Scan for the cell matching the given text and deliver its (x, y) coordinate at center. 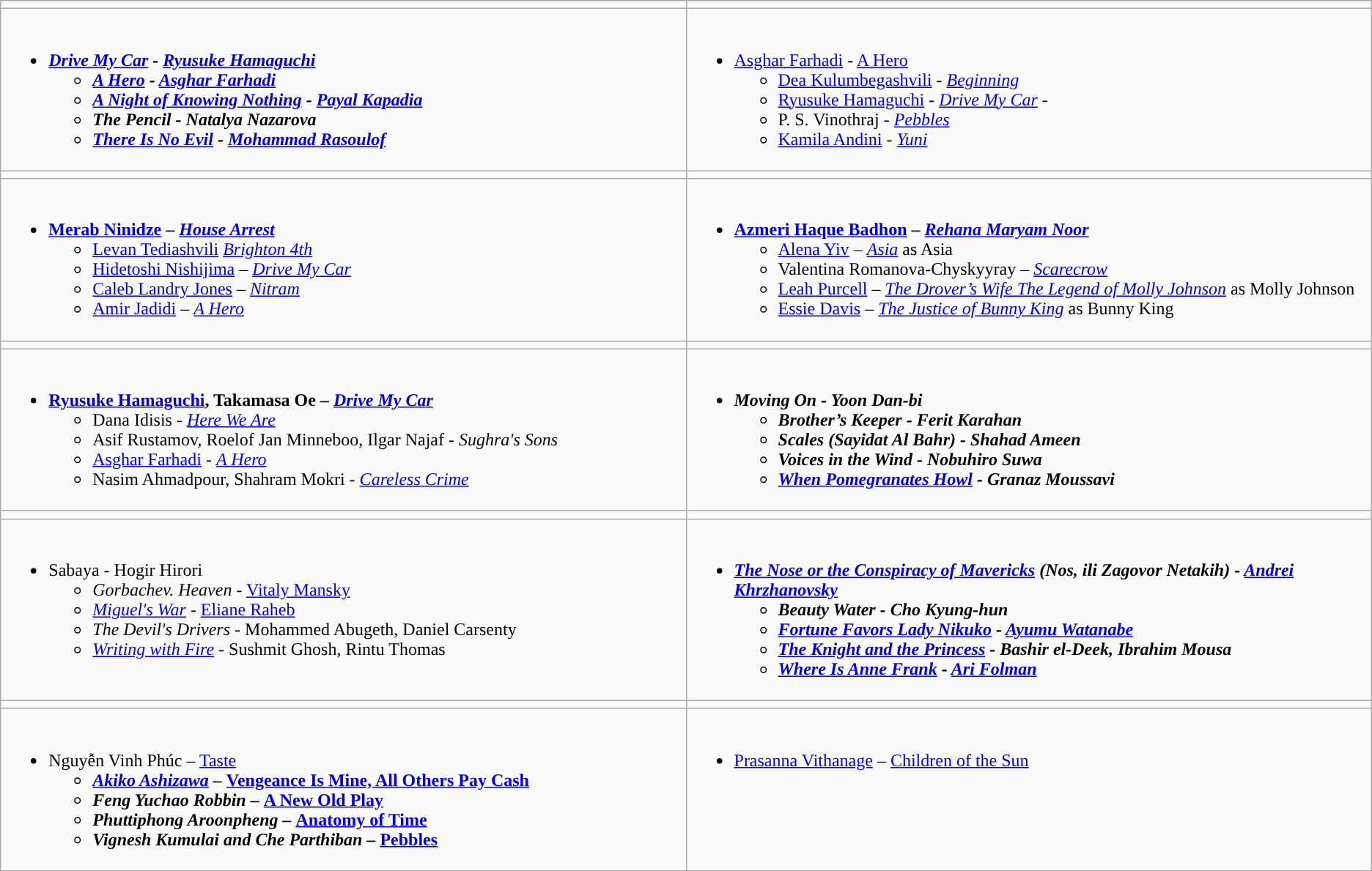
Prasanna Vithanage – Children of the Sun (1029, 790)
Asghar Farhadi - A Hero Dea Kulumbegashvili - Beginning Ryusuke Hamaguchi - Drive My Car - P. S. Vinothraj - Pebbles Kamila Andini - Yuni (1029, 89)
Merab Ninidze – House Arrest Levan Tediashvili Brighton 4th Hidetoshi Nishijima – Drive My Car Caleb Landry Jones – Nitram Amir Jadidi – A Hero (343, 259)
